Extract the [X, Y] coordinate from the center of the cell holding the provided text.  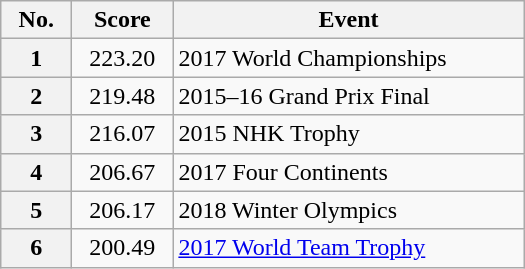
5 [36, 210]
2 [36, 96]
1 [36, 58]
6 [36, 248]
2017 World Team Trophy [348, 248]
223.20 [122, 58]
200.49 [122, 248]
2018 Winter Olympics [348, 210]
3 [36, 134]
4 [36, 172]
2015–16 Grand Prix Final [348, 96]
2017 World Championships [348, 58]
No. [36, 20]
Score [122, 20]
216.07 [122, 134]
Event [348, 20]
219.48 [122, 96]
2015 NHK Trophy [348, 134]
206.67 [122, 172]
2017 Four Continents [348, 172]
206.17 [122, 210]
